Search for the cell housing the specified text and yield its [x, y] center coordinate. 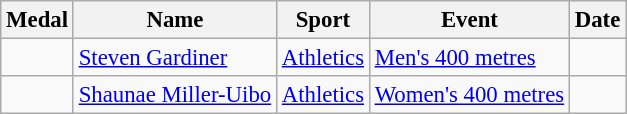
Event [469, 20]
Medal [38, 20]
Name [174, 20]
Date [597, 20]
Women's 400 metres [469, 95]
Steven Gardiner [174, 58]
Sport [322, 20]
Shaunae Miller-Uibo [174, 95]
Men's 400 metres [469, 58]
